Return the [X, Y] coordinate for the center point of the cell that contains the specified text.  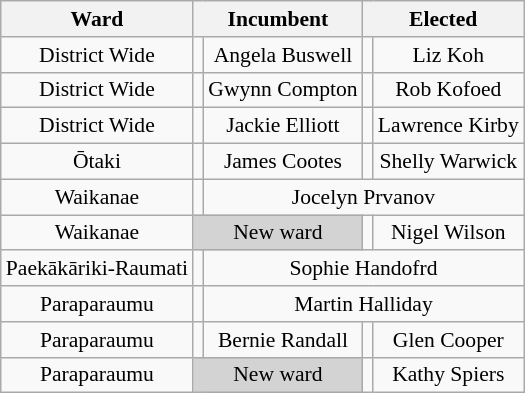
Shelly Warwick [448, 162]
James Cootes [282, 162]
Ōtaki [97, 162]
Glen Cooper [448, 340]
Elected [444, 19]
Nigel Wilson [448, 233]
Paekākāriki-Raumati [97, 269]
Jocelyn Prvanov [364, 197]
Sophie Handofrd [364, 269]
Gwynn Compton [282, 90]
Liz Koh [448, 55]
Rob Kofoed [448, 90]
Lawrence Kirby [448, 126]
Kathy Spiers [448, 375]
Bernie Randall [282, 340]
Incumbent [278, 19]
Ward [97, 19]
Angela Buswell [282, 55]
Jackie Elliott [282, 126]
Martin Halliday [364, 304]
